Find where the given text appears and provide that cell's center as [X, Y] coordinate. 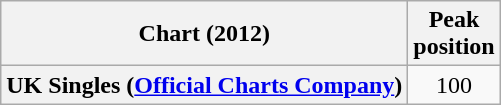
Peakposition [454, 34]
Chart (2012) [204, 34]
100 [454, 85]
UK Singles (Official Charts Company) [204, 85]
